Provide the [X, Y] coordinate of the cell's center where the given text is located.  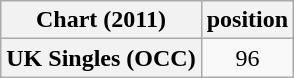
UK Singles (OCC) [101, 58]
96 [247, 58]
position [247, 20]
Chart (2011) [101, 20]
